Return the (X, Y) coordinate for the center point of the cell that contains the specified text.  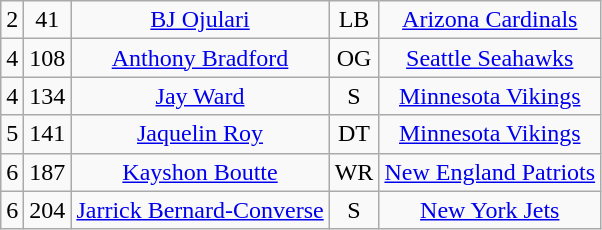
187 (48, 172)
204 (48, 210)
New England Patriots (490, 172)
Kayshon Boutte (200, 172)
141 (48, 134)
BJ Ojulari (200, 20)
Jarrick Bernard-Converse (200, 210)
108 (48, 58)
Jaquelin Roy (200, 134)
Jay Ward (200, 96)
DT (354, 134)
WR (354, 172)
134 (48, 96)
2 (12, 20)
5 (12, 134)
Anthony Bradford (200, 58)
Arizona Cardinals (490, 20)
LB (354, 20)
Seattle Seahawks (490, 58)
41 (48, 20)
New York Jets (490, 210)
OG (354, 58)
